Capture the cell that displays the provided text and extract its (x, y) central coordinate. 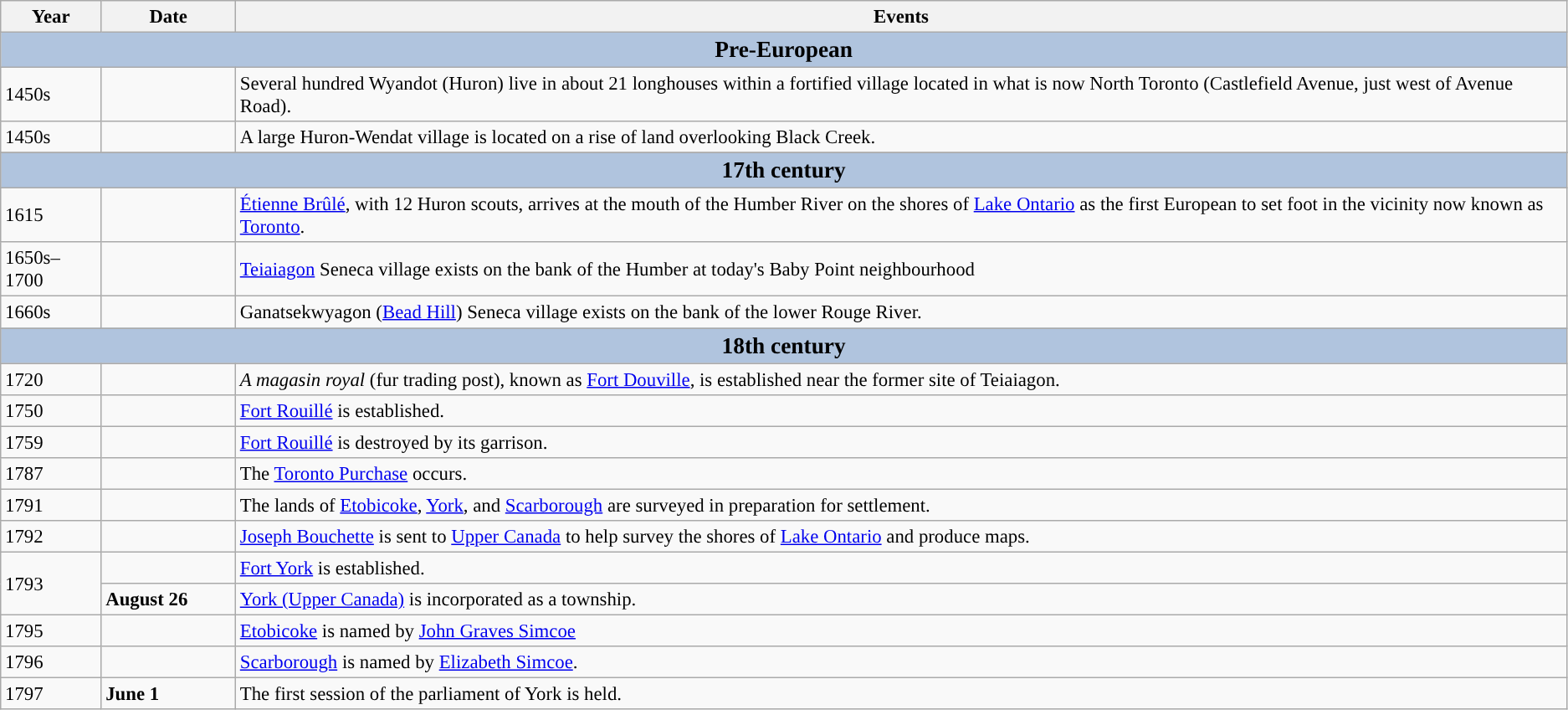
The lands of Etobicoke, York, and Scarborough are surveyed in preparation for settlement. (900, 505)
1797 (51, 694)
Joseph Bouchette is sent to Upper Canada to help survey the shores of Lake Ontario and produce maps. (900, 537)
1795 (51, 631)
The Toronto Purchase occurs. (900, 474)
1793 (51, 583)
Fort York is established. (900, 568)
Scarborough is named by Elizabeth Simcoe. (900, 662)
1792 (51, 537)
June 1 (169, 694)
1791 (51, 505)
18th century (784, 346)
Pre-European (784, 50)
The first session of the parliament of York is held. (900, 694)
August 26 (169, 599)
1787 (51, 474)
Fort Rouillé is destroyed by its garrison. (900, 442)
Etobicoke is named by John Graves Simcoe (900, 631)
Year (51, 17)
Teiaiagon Seneca village exists on the bank of the Humber at today's Baby Point neighbourhood (900, 270)
1796 (51, 662)
1720 (51, 379)
York (Upper Canada) is incorporated as a township. (900, 599)
1759 (51, 442)
1750 (51, 410)
Fort Rouillé is established. (900, 410)
17th century (784, 171)
Ganatsekwyagon (Bead Hill) Seneca village exists on the bank of the lower Rouge River. (900, 312)
A magasin royal (fur trading post), known as Fort Douville, is established near the former site of Teiaiagon. (900, 379)
A large Huron-Wendat village is located on a rise of land overlooking Black Creek. (900, 137)
Events (900, 17)
Date (169, 17)
1615 (51, 216)
1650s–1700 (51, 270)
1660s (51, 312)
